Locate the cell with the specified text and output its (X, Y) center coordinate. 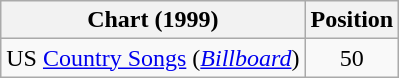
Chart (1999) (153, 20)
US Country Songs (Billboard) (153, 58)
Position (352, 20)
50 (352, 58)
